Output the [x, y] coordinate of the center of the cell containing the given text.  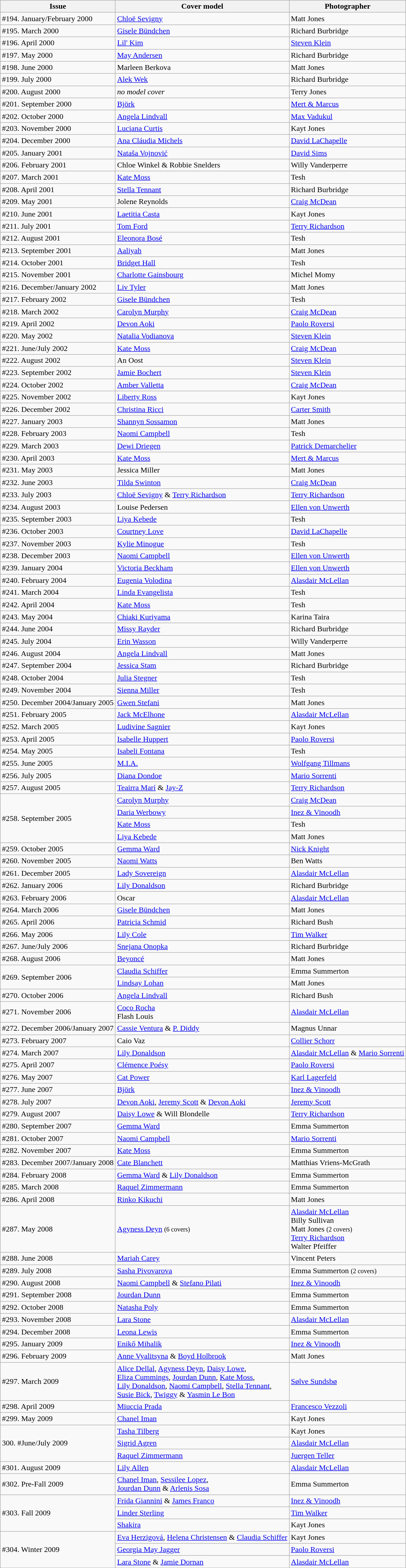
Lara Stone & Jamie Dornan [202, 1562]
Lindsay Lohan [202, 983]
#249. November 2004 [58, 690]
Lil' Kim [202, 43]
#267. June/July 2006 [58, 947]
#295. January 2009 [58, 1344]
Cover model [202, 6]
Coco RochaFlash Louis [202, 1012]
#224. October 2002 [58, 385]
#266. May 2006 [58, 934]
#289. July 2008 [58, 1271]
#302. Pre-Fall 2009 [58, 1484]
Agyness Deyn (6 covers) [202, 1229]
#263. February 2006 [58, 898]
Bridget Hall [202, 263]
Miuccia Prada [202, 1407]
Jourdan Dunn [202, 1295]
#238. December 2003 [58, 556]
#268. August 2006 [58, 959]
Sienna Miller [202, 690]
#281. October 2007 [58, 1138]
#272. December 2006/January 2007 [58, 1028]
Carter Smith [348, 409]
Sasha Pivovarova [202, 1271]
Cate Blanchett [202, 1163]
#208. April 2001 [58, 190]
Missy Rayder [202, 629]
Jolene Reynolds [202, 202]
Lara Stone [202, 1319]
Clémence Poésy [202, 1065]
#214. October 2001 [58, 263]
#240. February 2004 [58, 580]
Vincent Peters [348, 1258]
Charlotte Gainsbourg [202, 275]
Nataša Vojnović [202, 153]
#234. August 2003 [58, 507]
#271. November 2006 [58, 1012]
#264. March 2006 [58, 910]
Shannyn Sossamon [202, 422]
Lily Allen [202, 1468]
#222. August 2002 [58, 361]
#226. December 2002 [58, 409]
#275. April 2007 [58, 1065]
Isabelle Huppert [202, 739]
#231. May 2003 [58, 470]
Lady Sovereign [202, 873]
Jessica Miller [202, 470]
#237. November 2003 [58, 544]
#206. February 2001 [58, 165]
#292. October 2008 [58, 1307]
#288. June 2008 [58, 1258]
#247. September 2004 [58, 666]
#252. March 2005 [58, 727]
Devon Aoki [202, 324]
Juergen Teller [348, 1455]
#228. February 2003 [58, 434]
#201. September 2000 [58, 104]
#246. August 2004 [58, 653]
Natalia Vodianova [202, 336]
#274. March 2007 [58, 1053]
#255. June 2005 [58, 763]
Mariah Carey [202, 1258]
Jeremy Scott [348, 1102]
Linda Evangelista [202, 592]
#223. September 2002 [58, 373]
#280. September 2007 [58, 1126]
Chloë Sevigny & Terry Richardson [202, 495]
#297. March 2009 [58, 1381]
Kylie Minogue [202, 544]
#227. January 2003 [58, 422]
Frida Giannini & James Franco [202, 1501]
Laetitia Casta [202, 214]
#242. April 2004 [58, 605]
Stella Tennant [202, 190]
#282. November 2007 [58, 1151]
#290. August 2008 [58, 1283]
Ana Cláudia Michels [202, 141]
Georgia May Jagger [202, 1549]
Photographer [348, 6]
#236. October 2003 [58, 531]
Ludivine Sagnier [202, 727]
Rinko Kikuchi [202, 1199]
Diana Dondoe [202, 776]
Nick Knight [348, 849]
#269. September 2006 [58, 977]
Claudia Schiffer [202, 971]
#276. May 2007 [58, 1077]
Eugenia Volodina [202, 580]
Francesco Vezzoli [348, 1407]
#239. January 2004 [58, 568]
#279. August 2007 [58, 1114]
Gemma Ward & Lily Donaldson [202, 1175]
Michel Momy [348, 275]
Dewi Driegen [202, 446]
#194. January/February 2000 [58, 19]
#200. August 2000 [58, 92]
#197. May 2000 [58, 55]
Shakira [202, 1525]
Chanel Iman, Sessilee Lopez,Jourdan Dunn & Arlenis Sosa [202, 1484]
Collier Schorr [348, 1041]
Matthias Vriens-McGrath [348, 1163]
Tasha Tilberg [202, 1431]
Louise Pedersen [202, 507]
Lily Cole [202, 934]
#205. January 2001 [58, 153]
#233. July 2003 [58, 495]
Naomi Watts [202, 861]
#285. March 2008 [58, 1187]
#270. October 2006 [58, 995]
Naomi Campbell & Stefano Pilati [202, 1283]
Daisy Lowe & Will Blondelle [202, 1114]
Sigrid Agren [202, 1443]
Erin Wasson [202, 641]
Victoria Beckham [202, 568]
#195. March 2000 [58, 31]
Chanel Iman [202, 1419]
Chiaki Kuriyama [202, 617]
#213. September 2001 [58, 251]
#254. May 2005 [58, 751]
Aaliyah [202, 251]
#299. May 2009 [58, 1419]
#293. November 2008 [58, 1319]
#296. February 2009 [58, 1356]
#230. April 2003 [58, 458]
Liv Tyler [202, 287]
#283. December 2007/January 2008 [58, 1163]
#225. November 2002 [58, 397]
Marleen Berkova [202, 67]
#198. June 2000 [58, 67]
Isabeli Fontana [202, 751]
Snejana Onopka [202, 947]
#220. May 2002 [58, 336]
Caio Vaz [202, 1041]
#262. January 2006 [58, 885]
#216. December/January 2002 [58, 287]
Julia Stegner [202, 678]
Cat Power [202, 1077]
Cassie Ventura & P. Diddy [202, 1028]
Tom Ford [202, 226]
Alasdair McLellan Billy Sullivan Matt Jones (2 covers) Terry Richardson Walter Pfeiffer [348, 1229]
#256. July 2005 [58, 776]
#215. November 2001 [58, 275]
#253. April 2005 [58, 739]
#260. November 2005 [58, 861]
Eva Herzigová, Helena Christensen & Claudia Schiffer [202, 1537]
Karl Lagerfeld [348, 1077]
Patricia Schmid [202, 922]
M.I.A. [202, 763]
Chloë Sevigny [202, 19]
David Sims [348, 153]
#243. May 2004 [58, 617]
Amber Valletta [202, 385]
#207. March 2001 [58, 177]
#199. July 2000 [58, 80]
Gwen Stefani [202, 702]
300. #June/July 2009 [58, 1443]
#287. May 2008 [58, 1229]
Beyoncé [202, 959]
#212. August 2001 [58, 238]
Alek Wek [202, 80]
#258. September 2005 [58, 818]
#265. April 2006 [58, 922]
Luciana Curtis [202, 128]
#303. Fall 2009 [58, 1513]
May Andersen [202, 55]
#286. April 2008 [58, 1199]
#221. June/July 2002 [58, 348]
#261. December 2005 [58, 873]
#294. December 2008 [58, 1332]
Chloe Winkel & Robbie Snelders [202, 165]
Daria Werbowy [202, 812]
#304. Winter 2009 [58, 1549]
Teairra Marí & Jay-Z [202, 788]
#250. December 2004/January 2005 [58, 702]
Emma Summerton (2 covers) [348, 1271]
#245. July 2004 [58, 641]
#257. August 2005 [58, 788]
Wolfgang Tillmans [348, 763]
Courtney Love [202, 531]
#241. March 2004 [58, 592]
#210. June 2001 [58, 214]
#277. June 2007 [58, 1089]
#291. September 2008 [58, 1295]
Eleonora Bosé [202, 238]
Anne Vyalitsyna & Boyd Holbrook [202, 1356]
#235. September 2003 [58, 519]
#196. April 2000 [58, 43]
Natasha Poly [202, 1307]
#278. July 2007 [58, 1102]
#202. October 2000 [58, 116]
Oscar [202, 898]
Issue [58, 6]
#232. June 2003 [58, 482]
#248. October 2004 [58, 678]
Max Vadukul [348, 116]
#259. October 2005 [58, 849]
Linder Sterling [202, 1513]
Tilda Swinton [202, 482]
#218. March 2002 [58, 311]
#301. August 2009 [58, 1468]
#204. December 2000 [58, 141]
An Oost [202, 361]
#298. April 2009 [58, 1407]
#203. November 2000 [58, 128]
Jack McElhone [202, 714]
Christina Ricci [202, 409]
#209. May 2001 [58, 202]
Liberty Ross [202, 397]
Devon Aoki, Jeremy Scott & Devon Aoki [202, 1102]
#211. July 2001 [58, 226]
#251. February 2005 [58, 714]
#284. February 2008 [58, 1175]
Jessica Stam [202, 666]
Patrick Demarchelier [348, 446]
Jamie Bochert [202, 373]
Sølve Sundsbø [348, 1381]
Alasdair McLellan & Mario Sorrenti [348, 1053]
#244. June 2004 [58, 629]
Leona Lewis [202, 1332]
no model cover [202, 92]
Enikő Mihalik [202, 1344]
Ben Watts [348, 861]
#217. February 2002 [58, 299]
#273. February 2007 [58, 1041]
Terry Jones [348, 92]
Magnus Unnar [348, 1028]
#219. April 2002 [58, 324]
Karina Taira [348, 617]
#229. March 2003 [58, 446]
